Locate the cell with the specified text and output its [X, Y] center coordinate. 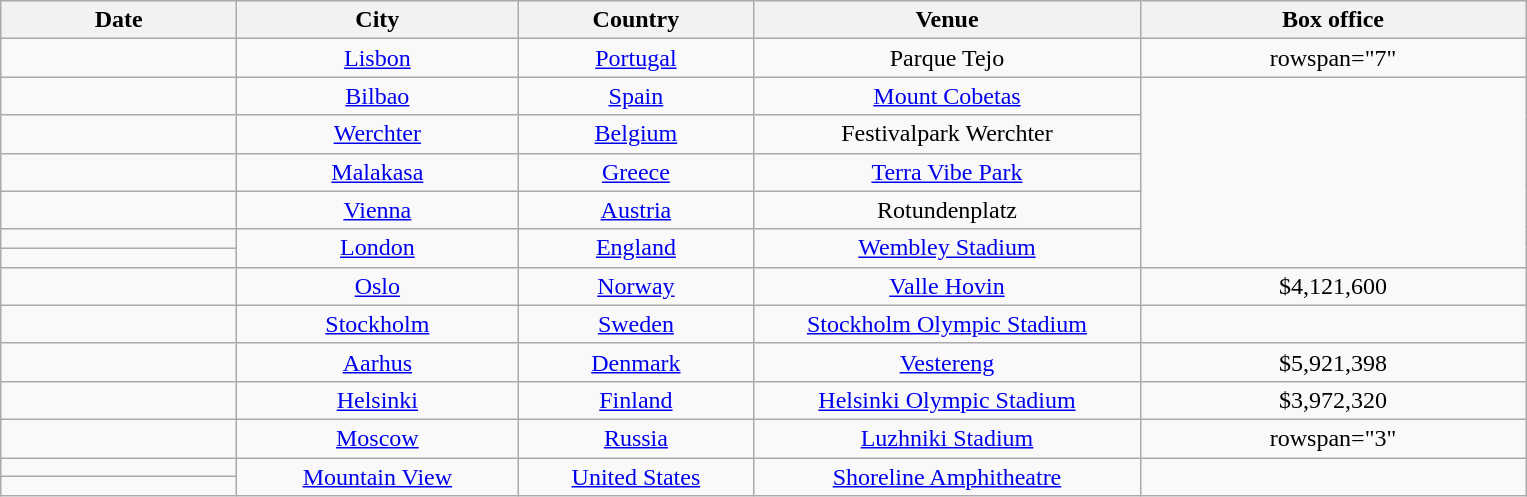
City [378, 20]
Greece [636, 172]
Terra Vibe Park [947, 172]
Festivalpark Werchter [947, 134]
Bilbao [378, 96]
Spain [636, 96]
Vestereng [947, 362]
rowspan="3" [1333, 438]
United States [636, 477]
Wembley Stadium [947, 248]
Sweden [636, 324]
Moscow [378, 438]
Shoreline Amphitheatre [947, 477]
$5,921,398 [1333, 362]
Date [119, 20]
Russia [636, 438]
$3,972,320 [1333, 400]
Stockholm Olympic Stadium [947, 324]
Portugal [636, 58]
rowspan="7" [1333, 58]
England [636, 248]
Helsinki [378, 400]
Aarhus [378, 362]
Denmark [636, 362]
Rotundenplatz [947, 210]
London [378, 248]
Valle Hovin [947, 286]
Mountain View [378, 477]
Country [636, 20]
Mount Cobetas [947, 96]
Stockholm [378, 324]
$4,121,600 [1333, 286]
Oslo [378, 286]
Finland [636, 400]
Parque Tejo [947, 58]
Venue [947, 20]
Malakasa [378, 172]
Vienna [378, 210]
Luzhniki Stadium [947, 438]
Box office [1333, 20]
Helsinki Olympic Stadium [947, 400]
Austria [636, 210]
Belgium [636, 134]
Werchter [378, 134]
Lisbon [378, 58]
Norway [636, 286]
